For the text-containing cell, return its midpoint in [x, y] coordinate format. 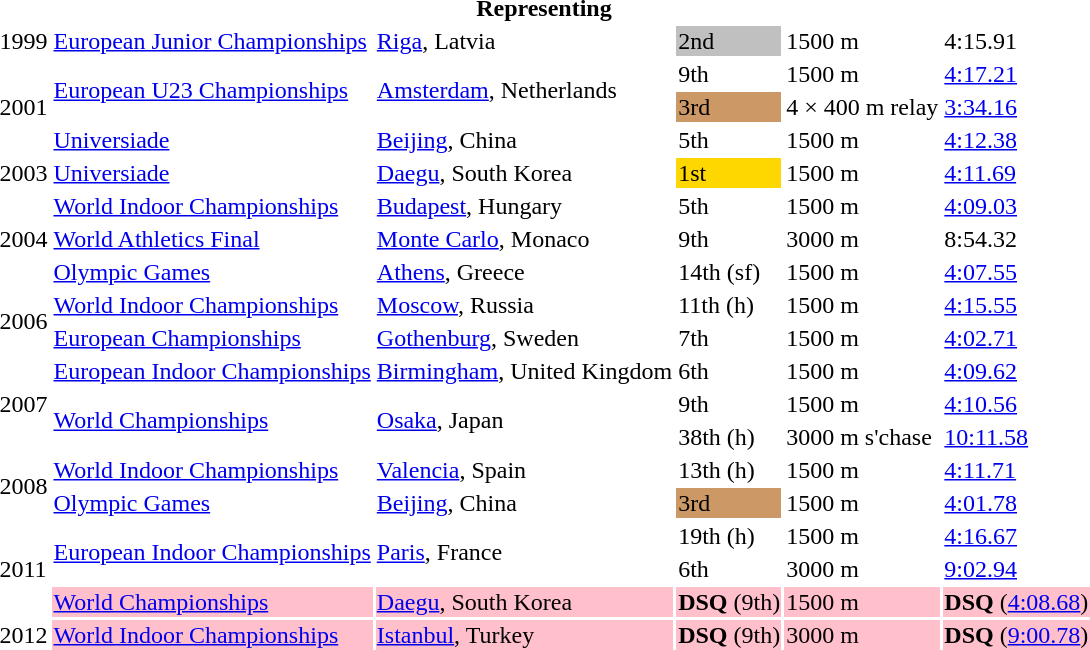
World Athletics Final [212, 239]
8:54.32 [1016, 239]
9:02.94 [1016, 569]
4:17.21 [1016, 74]
Paris, France [524, 552]
4:07.55 [1016, 272]
DSQ (9:00.78) [1016, 635]
Osaka, Japan [524, 420]
4:10.56 [1016, 404]
4 × 400 m relay [862, 107]
1st [730, 173]
European U23 Championships [212, 90]
11th (h) [730, 305]
Budapest, Hungary [524, 206]
10:11.58 [1016, 437]
3000 m s'chase [862, 437]
Birmingham, United Kingdom [524, 371]
European Championships [212, 338]
4:15.91 [1016, 41]
38th (h) [730, 437]
DSQ (4:08.68) [1016, 602]
Moscow, Russia [524, 305]
4:09.03 [1016, 206]
Valencia, Spain [524, 470]
14th (sf) [730, 272]
4:15.55 [1016, 305]
2nd [730, 41]
4:12.38 [1016, 140]
19th (h) [730, 536]
Monte Carlo, Monaco [524, 239]
4:16.67 [1016, 536]
3:34.16 [1016, 107]
7th [730, 338]
Athens, Greece [524, 272]
4:09.62 [1016, 371]
4:02.71 [1016, 338]
European Junior Championships [212, 41]
Gothenburg, Sweden [524, 338]
4:01.78 [1016, 503]
Riga, Latvia [524, 41]
4:11.71 [1016, 470]
13th (h) [730, 470]
Istanbul, Turkey [524, 635]
4:11.69 [1016, 173]
Amsterdam, Netherlands [524, 90]
